Scan for the cell matching the given text and deliver its (x, y) coordinate at center. 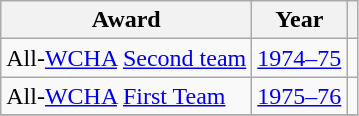
1974–75 (300, 58)
Year (300, 20)
1975–76 (300, 96)
Award (126, 20)
All-WCHA First Team (126, 96)
All-WCHA Second team (126, 58)
